Capture the cell that displays the provided text and extract its [X, Y] central coordinate. 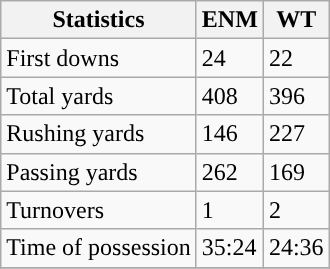
Total yards [99, 96]
146 [230, 134]
24:36 [296, 248]
WT [296, 20]
22 [296, 58]
Turnovers [99, 210]
408 [230, 96]
First downs [99, 58]
24 [230, 58]
Statistics [99, 20]
169 [296, 172]
Time of possession [99, 248]
1 [230, 210]
Rushing yards [99, 134]
227 [296, 134]
Passing yards [99, 172]
262 [230, 172]
396 [296, 96]
35:24 [230, 248]
2 [296, 210]
ENM [230, 20]
